From the cell containing the given text, extract its center point as [X, Y] coordinate. 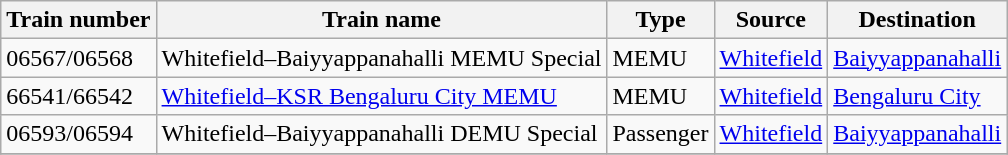
Whitefield–Baiyyappanahalli DEMU Special [382, 134]
66541/66542 [78, 96]
Whitefield–Baiyyappanahalli MEMU Special [382, 58]
Destination [918, 20]
Source [771, 20]
06567/06568 [78, 58]
Train number [78, 20]
Passenger [660, 134]
06593/06594 [78, 134]
Whitefield–KSR Bengaluru City MEMU [382, 96]
Type [660, 20]
Bengaluru City [918, 96]
Train name [382, 20]
